For the text-containing cell, return its midpoint in (x, y) coordinate format. 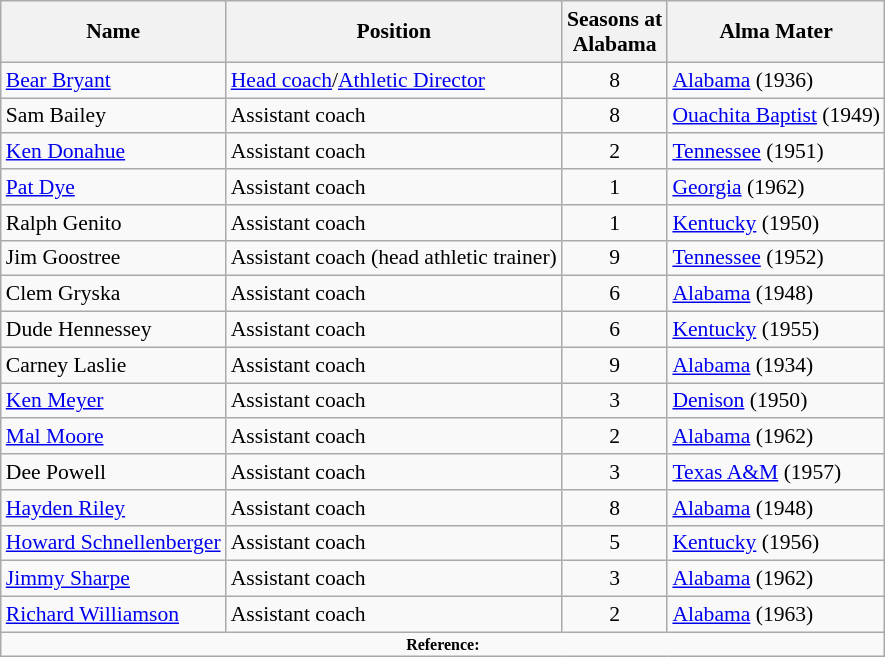
Position (394, 32)
Kentucky (1955) (776, 330)
Sam Bailey (114, 116)
Tennessee (1951) (776, 152)
Kentucky (1950) (776, 223)
Jim Goostree (114, 258)
Clem Gryska (114, 294)
Richard Williamson (114, 615)
Howard Schnellenberger (114, 543)
Reference: (443, 644)
Dee Powell (114, 472)
Texas A&M (1957) (776, 472)
Carney Laslie (114, 365)
Seasons atAlabama (614, 32)
Alabama (1936) (776, 80)
Jimmy Sharpe (114, 579)
Ouachita Baptist (1949) (776, 116)
Alabama (1934) (776, 365)
Name (114, 32)
Hayden Riley (114, 508)
Pat Dye (114, 187)
Ken Donahue (114, 152)
Assistant coach (head athletic trainer) (394, 258)
Ken Meyer (114, 401)
Denison (1950) (776, 401)
5 (614, 543)
Bear Bryant (114, 80)
Kentucky (1956) (776, 543)
Dude Hennessey (114, 330)
Tennessee (1952) (776, 258)
Mal Moore (114, 437)
Alma Mater (776, 32)
Head coach/Athletic Director (394, 80)
Alabama (1963) (776, 615)
Ralph Genito (114, 223)
Georgia (1962) (776, 187)
